Pinpoint the cell where the given text exists, returning its (X, Y) midpoint coordinate. 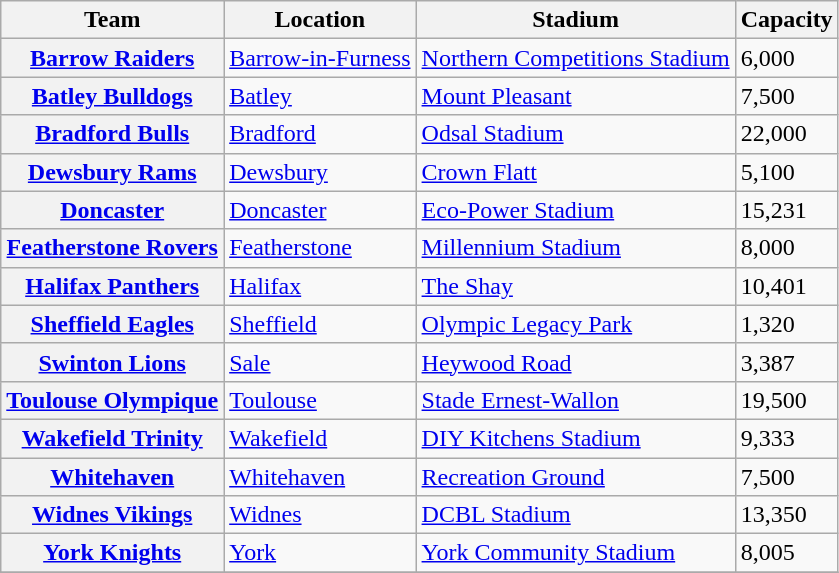
Sheffield (320, 324)
Stade Ernest-Wallon (576, 400)
1,320 (786, 324)
York (320, 553)
Widnes Vikings (112, 515)
Dewsbury (320, 172)
Capacity (786, 20)
Wakefield (320, 438)
19,500 (786, 400)
5,100 (786, 172)
Heywood Road (576, 362)
Odsal Stadium (576, 134)
York Community Stadium (576, 553)
13,350 (786, 515)
Halifax (320, 286)
Crown Flatt (576, 172)
6,000 (786, 58)
Barrow-in-Furness (320, 58)
DCBL Stadium (576, 515)
Wakefield Trinity (112, 438)
Halifax Panthers (112, 286)
Millennium Stadium (576, 248)
Toulouse (320, 400)
Stadium (576, 20)
Swinton Lions (112, 362)
Toulouse Olympique (112, 400)
Eco-Power Stadium (576, 210)
22,000 (786, 134)
Olympic Legacy Park (576, 324)
Sale (320, 362)
8,005 (786, 553)
Mount Pleasant (576, 96)
Team (112, 20)
York Knights (112, 553)
Widnes (320, 515)
DIY Kitchens Stadium (576, 438)
Location (320, 20)
3,387 (786, 362)
The Shay (576, 286)
Batley Bulldogs (112, 96)
Recreation Ground (576, 477)
Bradford Bulls (112, 134)
Dewsbury Rams (112, 172)
Northern Competitions Stadium (576, 58)
Barrow Raiders (112, 58)
Sheffield Eagles (112, 324)
Featherstone (320, 248)
Featherstone Rovers (112, 248)
10,401 (786, 286)
Batley (320, 96)
9,333 (786, 438)
15,231 (786, 210)
8,000 (786, 248)
Bradford (320, 134)
